Extract the (x, y) coordinate from the center of the cell holding the provided text.  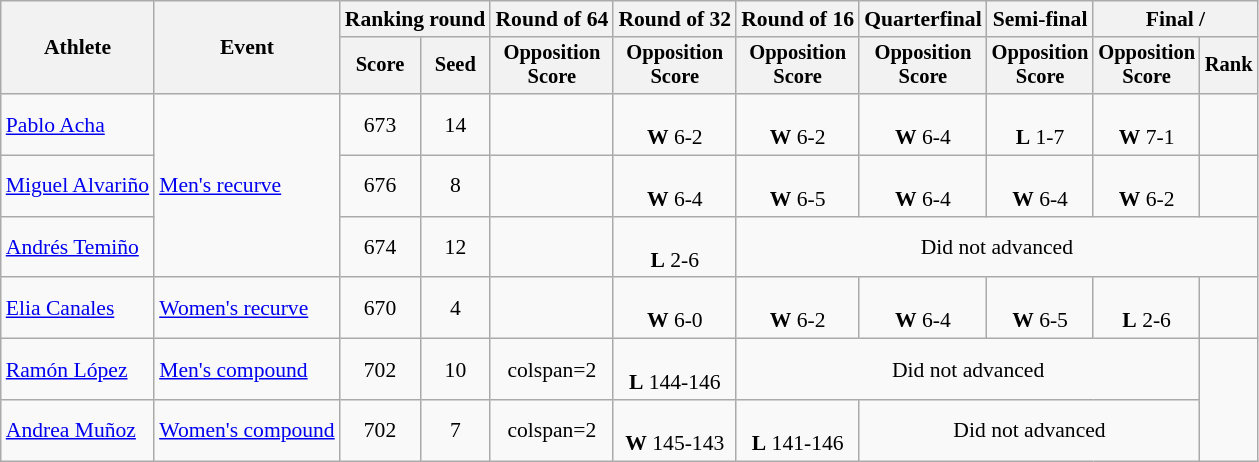
Quarterfinal (923, 19)
Semi-final (1040, 19)
Event (247, 48)
Seed (455, 66)
673 (380, 124)
674 (380, 248)
8 (455, 186)
Miguel Alvariño (78, 186)
Women's compound (247, 430)
Women's recurve (247, 308)
Round of 32 (674, 19)
7 (455, 430)
W 7-1 (1146, 124)
Men's compound (247, 370)
12 (455, 248)
W 6-0 (674, 308)
L 144-146 (674, 370)
10 (455, 370)
Rank (1229, 66)
W 145-143 (674, 430)
14 (455, 124)
676 (380, 186)
Andrés Temiño (78, 248)
Ranking round (416, 19)
L 141-146 (798, 430)
Men's recurve (247, 186)
Score (380, 66)
Round of 64 (552, 19)
Pablo Acha (78, 124)
Elia Canales (78, 308)
Final / (1175, 19)
4 (455, 308)
L 1-7 (1040, 124)
Athlete (78, 48)
Round of 16 (798, 19)
Andrea Muñoz (78, 430)
Ramón López (78, 370)
670 (380, 308)
